Scan for the cell matching the given text and deliver its [X, Y] coordinate at center. 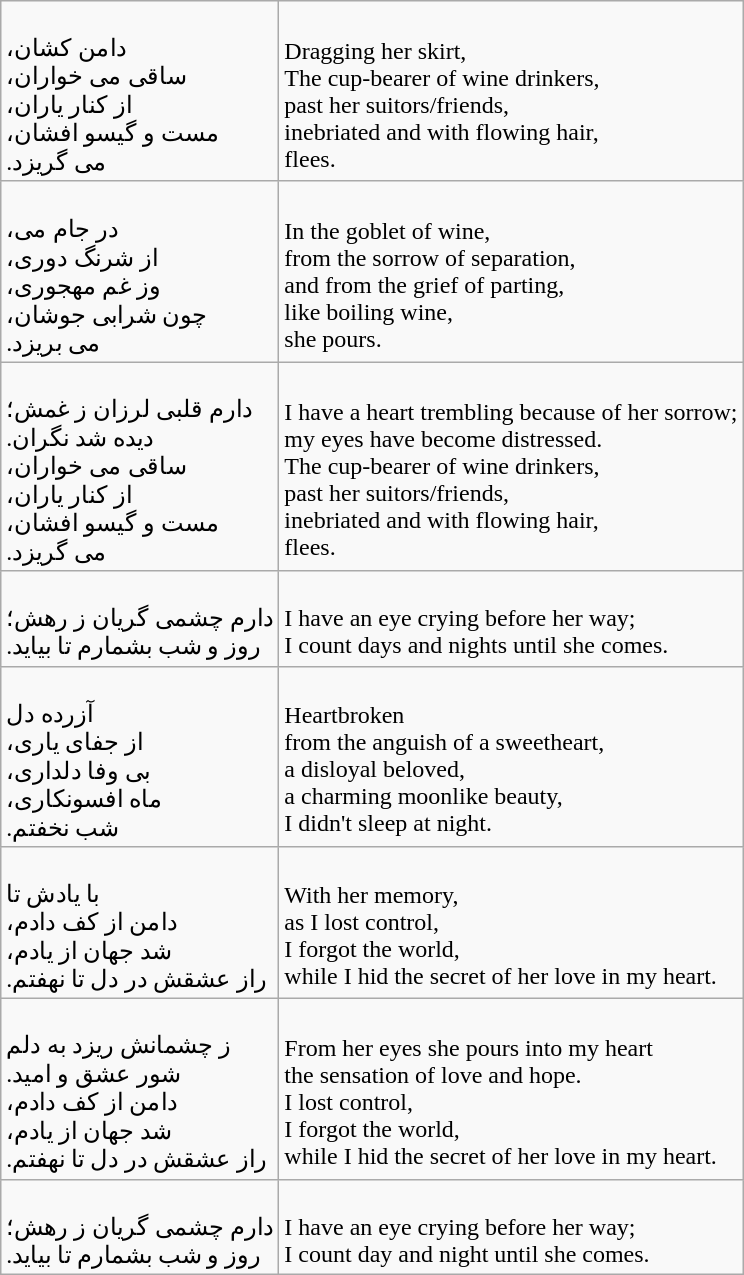
ز چشمانش ریزد به دلم .شور عشق و امید ،دامن از کف دادم ،شد جهان از یادم .راز عشقش در دل تا نهفتم [140, 1090]
With her memory, as I lost control, I forgot the world, while I hid the secret of her love in my heart. [511, 923]
،دامن کشان ،ساقی می خواران ،از کنار یاران ،مست و گیسو افشان .می گریزد [140, 92]
I have an eye crying before her way; I count day and night until she comes. [511, 1226]
Dragging her skirt, The cup-bearer of wine drinkers, past her suitors/friends, inebriated and with flowing hair, flees. [511, 92]
،در جام می ،از شرنگ دوری ،وز غم مهجوری ،چون شرابی جوشان .می بریزد [140, 272]
In the goblet of wine, from the sorrow of separation, and from the grief of parting, like boiling wine, she pours. [511, 272]
I have an eye crying before her way; I count days and nights until she comes. [511, 618]
دارم قلبی لرزان ز غمش؛ .دیده شد نگران ،ساقی می خواران ،از کنار یاران ،مست و گیسو افشان .می گریزد [140, 466]
آزرده دل ،از جفای یاری ،بی وفا دلداری ،ماه افسونکاری .شب نخفتم [140, 756]
با یادش تا ،دامن از کف دادم ،شد جهان از یادم .راز عشقش در دل تا نهفتم [140, 923]
Heartbroken from the anguish of a sweetheart, a disloyal beloved, a charming moonlike beauty, I didn't sleep at night. [511, 756]
